Pinpoint the cell where the given text exists, returning its (x, y) midpoint coordinate. 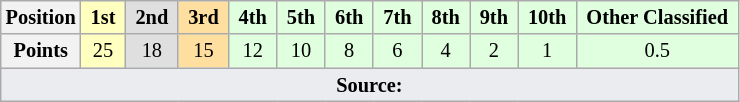
Position (41, 17)
0.5 (657, 51)
7th (397, 17)
5th (301, 17)
10 (301, 51)
Points (41, 51)
8 (349, 51)
2nd (152, 17)
6 (397, 51)
Other Classified (657, 17)
2 (494, 51)
6th (349, 17)
25 (104, 51)
12 (253, 51)
3rd (203, 17)
10th (547, 17)
9th (494, 17)
Source: (370, 85)
4 (446, 51)
1 (547, 51)
18 (152, 51)
4th (253, 17)
8th (446, 17)
15 (203, 51)
1st (104, 17)
